Scan for the cell matching the given text and deliver its [X, Y] coordinate at center. 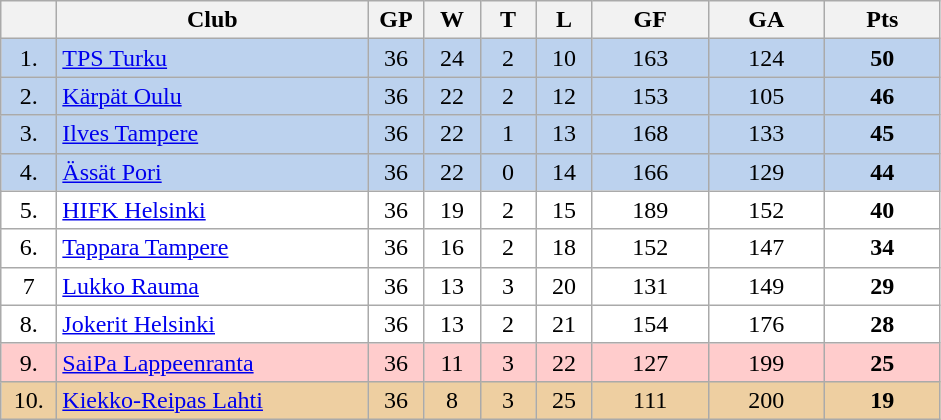
105 [766, 96]
TPS Turku [212, 58]
10 [564, 58]
Club [212, 20]
16 [452, 248]
176 [766, 324]
189 [650, 210]
131 [650, 286]
166 [650, 172]
GA [766, 20]
111 [650, 400]
L [564, 20]
200 [766, 400]
20 [564, 286]
12 [564, 96]
124 [766, 58]
28 [882, 324]
29 [882, 286]
GF [650, 20]
7 [29, 286]
Jokerit Helsinki [212, 324]
14 [564, 172]
Kiekko-Reipas Lahti [212, 400]
154 [650, 324]
10. [29, 400]
3. [29, 134]
168 [650, 134]
153 [650, 96]
163 [650, 58]
Tappara Tampere [212, 248]
50 [882, 58]
9. [29, 362]
129 [766, 172]
Ilves Tampere [212, 134]
Lukko Rauma [212, 286]
149 [766, 286]
15 [564, 210]
Ässät Pori [212, 172]
40 [882, 210]
133 [766, 134]
21 [564, 324]
44 [882, 172]
Kärpät Oulu [212, 96]
147 [766, 248]
6. [29, 248]
8 [452, 400]
SaiPa Lappeenranta [212, 362]
2. [29, 96]
46 [882, 96]
18 [564, 248]
8. [29, 324]
1. [29, 58]
11 [452, 362]
4. [29, 172]
0 [508, 172]
1 [508, 134]
5. [29, 210]
W [452, 20]
Pts [882, 20]
24 [452, 58]
127 [650, 362]
HIFK Helsinki [212, 210]
199 [766, 362]
T [508, 20]
34 [882, 248]
45 [882, 134]
GP [396, 20]
